Pinpoint the cell where the given text exists, returning its (X, Y) midpoint coordinate. 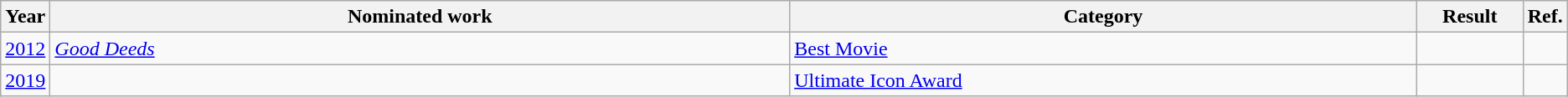
Ref. (1545, 17)
Year (25, 17)
Best Movie (1104, 48)
Nominated work (420, 17)
2012 (25, 48)
Ultimate Icon Award (1104, 80)
Category (1104, 17)
2019 (25, 80)
Good Deeds (420, 48)
Result (1469, 17)
